Search for the cell housing the specified text and yield its [x, y] center coordinate. 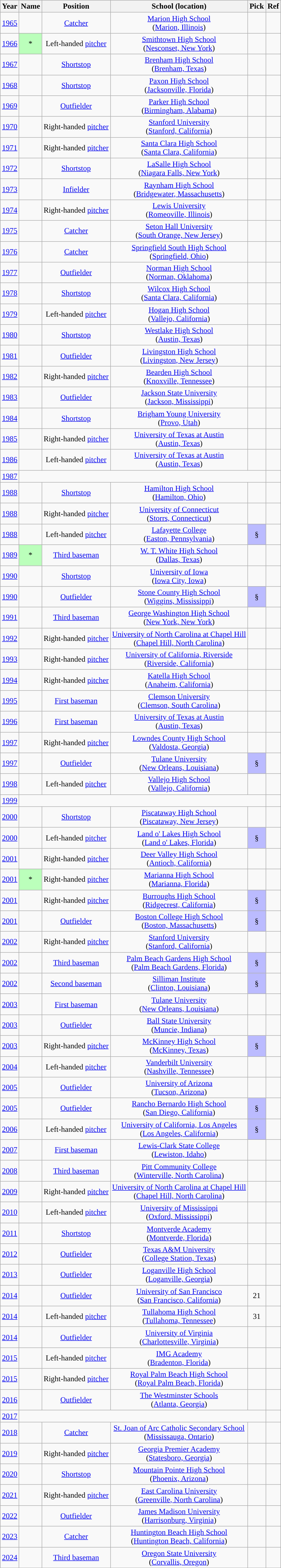
1976 [10, 251]
Silliman Institute(Clinton, Louisiana) [179, 984]
Huntington Beach High School(Huntington Beach, California) [179, 1536]
1982 [10, 377]
W. T. White High School(Dallas, Texas) [179, 555]
2009 [10, 1192]
2010 [10, 1212]
1971 [10, 148]
Loganville High School(Loganville, Georgia) [179, 1275]
1977 [10, 272]
Smithtown High School(Nesconset, New York) [179, 43]
Georgia Premier Academy(Statesboro, Georgia) [179, 1453]
2007 [10, 1150]
Wilcox High School(Santa Clara, California) [179, 294]
Lewis-Clark State College(Lewiston, Idaho) [179, 1150]
1996 [10, 721]
2004 [10, 1067]
Hogan High School(Vallejo, California) [179, 314]
1999 [10, 800]
2008 [10, 1170]
1992 [10, 638]
Jackson State University(Jackson, Mississippi) [179, 397]
Brigham Young University(Provo, Utah) [179, 418]
2020 [10, 1474]
Parker High School(Birmingham, Alabama) [179, 106]
1973 [10, 189]
Second baseman [76, 984]
University of Iowa(Iowa City, Iowa) [179, 576]
Royal Palm Beach High School(Royal Palm Beach, Florida) [179, 1379]
Livingston High School(Livingston, New Jersey) [179, 356]
Katella High School(Anaheim, California) [179, 680]
LaSalle High School(Niagara Falls, New York) [179, 168]
Santa Clara High School(Santa Clara, California) [179, 148]
2022 [10, 1516]
1975 [10, 231]
Pick [257, 6]
2013 [10, 1275]
University of Mississippi(Oxford, Mississippi) [179, 1212]
1998 [10, 784]
1968 [10, 85]
East Carolina University(Greenville, North Carolina) [179, 1495]
31 [257, 1316]
Pitt Community College(Winterville, North Carolina) [179, 1170]
Bearden High School(Knoxville, Tennessee) [179, 377]
The Westminster Schools(Atlanta, Georgia) [179, 1399]
1984 [10, 418]
McKinney High School(McKinney, Texas) [179, 1046]
St. Joan of Arc Catholic Secondary School(Mississauga, Ontario) [179, 1433]
1993 [10, 659]
1965 [10, 23]
Name [31, 6]
1994 [10, 680]
IMG Academy(Bradenton, Florida) [179, 1358]
2019 [10, 1453]
1970 [10, 127]
Springfield South High School(Springfield, Ohio) [179, 251]
Rancho Bernardo High School(San Diego, California) [179, 1108]
2024 [10, 1557]
Oregon State University(Corvallis, Oregon) [179, 1557]
2012 [10, 1254]
2011 [10, 1233]
1978 [10, 294]
1985 [10, 439]
Clemson University(Clemson, South Carolina) [179, 701]
1980 [10, 335]
1981 [10, 356]
University of Virginia(Charlottesville, Virginia) [179, 1337]
University of San Francisco(San Francisco, California) [179, 1296]
Position [76, 6]
Marianna High School(Marianna, Florida) [179, 879]
Deer Valley High School(Antioch, California) [179, 858]
Raynham High School(Bridgewater, Massachusetts) [179, 189]
1966 [10, 43]
George Washington High School(New York, New York) [179, 618]
Lowndes County High School(Valdosta, Georgia) [179, 743]
Westlake High School(Austin, Texas) [179, 335]
Marion High School(Marion, Illinois) [179, 23]
Tullahoma High School(Tullahoma, Tennessee) [179, 1316]
University of California, Riverside(Riverside, California) [179, 659]
1983 [10, 397]
University of Arizona(Tucson, Arizona) [179, 1087]
1987 [10, 476]
Lewis University(Romeoville, Illinois) [179, 210]
1972 [10, 168]
Ref [273, 6]
Vallejo High School(Vallejo, California) [179, 784]
2021 [10, 1495]
School (location) [179, 6]
University of Connecticut(Storrs, Connecticut) [179, 514]
Boston College High School(Boston, Massachusetts) [179, 921]
Montverde Academy(Montverde, Florida) [179, 1233]
2006 [10, 1129]
Lafayette College(Easton, Pennsylvania) [179, 534]
Texas A&M University(College Station, Texas) [179, 1254]
University of California, Los Angeles(Los Angeles, California) [179, 1129]
2016 [10, 1399]
Seton Hall University(South Orange, New Jersey) [179, 231]
1989 [10, 555]
2023 [10, 1536]
Piscataway High School(Piscataway, New Jersey) [179, 817]
1991 [10, 618]
Infielder [76, 189]
Hamilton High School(Hamilton, Ohio) [179, 492]
1995 [10, 701]
Vanderbilt University(Nashville, Tennessee) [179, 1067]
Stone County High School(Wiggins, Mississippi) [179, 597]
1986 [10, 460]
Brenham High School(Brenham, Texas) [179, 65]
2018 [10, 1433]
1969 [10, 106]
Land o' Lakes High School(Land o' Lakes, Florida) [179, 838]
James Madison University(Harrisonburg, Virginia) [179, 1516]
Norman High School(Norman, Oklahoma) [179, 272]
21 [257, 1296]
Palm Beach Gardens High School(Palm Beach Gardens, Florida) [179, 963]
1967 [10, 65]
Burroughs High School(Ridgecrest, California) [179, 900]
Paxon High School(Jacksonville, Florida) [179, 85]
Mountain Pointe High School(Phoenix, Arizona) [179, 1474]
Year [10, 6]
1974 [10, 210]
2017 [10, 1416]
1979 [10, 314]
Ball State University(Muncie, Indiana) [179, 1025]
